From the cell containing the given text, extract its center point as (x, y) coordinate. 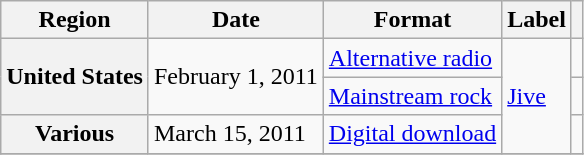
Label (537, 20)
March 15, 2011 (236, 134)
February 1, 2011 (236, 77)
Format (412, 20)
Jive (537, 96)
Various (75, 134)
Alternative radio (412, 58)
United States (75, 77)
Region (75, 20)
Mainstream rock (412, 96)
Date (236, 20)
Digital download (412, 134)
